Capture the cell that displays the provided text and extract its [X, Y] central coordinate. 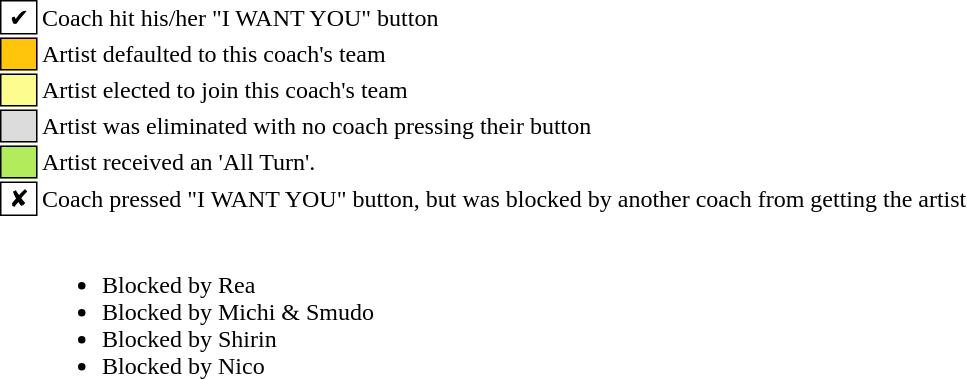
✘ [19, 199]
Artist was eliminated with no coach pressing their button [504, 126]
Artist elected to join this coach's team [504, 90]
Artist defaulted to this coach's team [504, 54]
Coach pressed "I WANT YOU" button, but was blocked by another coach from getting the artist [504, 199]
Coach hit his/her "I WANT YOU" button [504, 17]
✔ [19, 17]
Artist received an 'All Turn'. [504, 162]
